From the cell containing the given text, extract its center point as (x, y) coordinate. 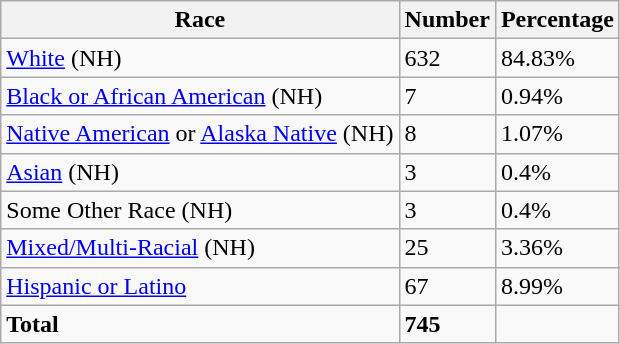
Race (200, 20)
7 (447, 96)
Native American or Alaska Native (NH) (200, 134)
25 (447, 248)
84.83% (557, 58)
White (NH) (200, 58)
745 (447, 324)
Mixed/Multi-Racial (NH) (200, 248)
1.07% (557, 134)
Hispanic or Latino (200, 286)
Number (447, 20)
8 (447, 134)
632 (447, 58)
67 (447, 286)
Asian (NH) (200, 172)
0.94% (557, 96)
3.36% (557, 248)
Some Other Race (NH) (200, 210)
Total (200, 324)
8.99% (557, 286)
Percentage (557, 20)
Black or African American (NH) (200, 96)
